Detect which cell encompasses the target text, then output its (X, Y) center coordinate. 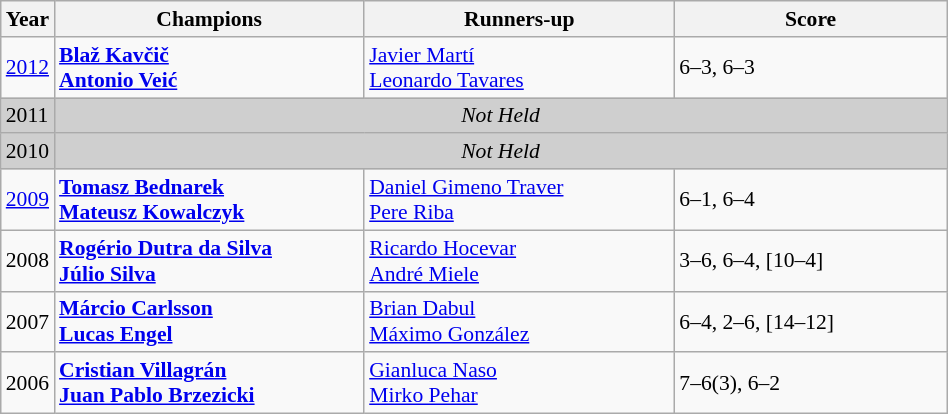
Tomasz Bednarek Mateusz Kowalczyk (209, 200)
Champions (209, 19)
Ricardo Hocevar André Miele (519, 260)
Gianluca Naso Mirko Pehar (519, 384)
2012 (28, 68)
6–1, 6–4 (810, 200)
Brian Dabul Máximo González (519, 322)
Blaž Kavčič Antonio Veić (209, 68)
6–4, 2–6, [14–12] (810, 322)
2011 (28, 116)
Score (810, 19)
Runners-up (519, 19)
Year (28, 19)
3–6, 6–4, [10–4] (810, 260)
2008 (28, 260)
Javier Martí Leonardo Tavares (519, 68)
Márcio Carlsson Lucas Engel (209, 322)
7–6(3), 6–2 (810, 384)
6–3, 6–3 (810, 68)
Rogério Dutra da Silva Júlio Silva (209, 260)
2007 (28, 322)
Cristian Villagrán Juan Pablo Brzezicki (209, 384)
Daniel Gimeno Traver Pere Riba (519, 200)
2010 (28, 152)
2009 (28, 200)
2006 (28, 384)
